Provide the [x, y] coordinate of the cell's center where the given text is located.  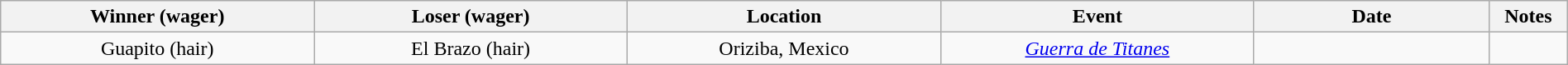
Notes [1528, 17]
Oriziba, Mexico [784, 48]
Date [1371, 17]
Loser (wager) [471, 17]
El Brazo (hair) [471, 48]
Guapito (hair) [157, 48]
Location [784, 17]
Winner (wager) [157, 17]
Event [1097, 17]
Guerra de Titanes [1097, 48]
